Capture the cell that displays the provided text and extract its [x, y] central coordinate. 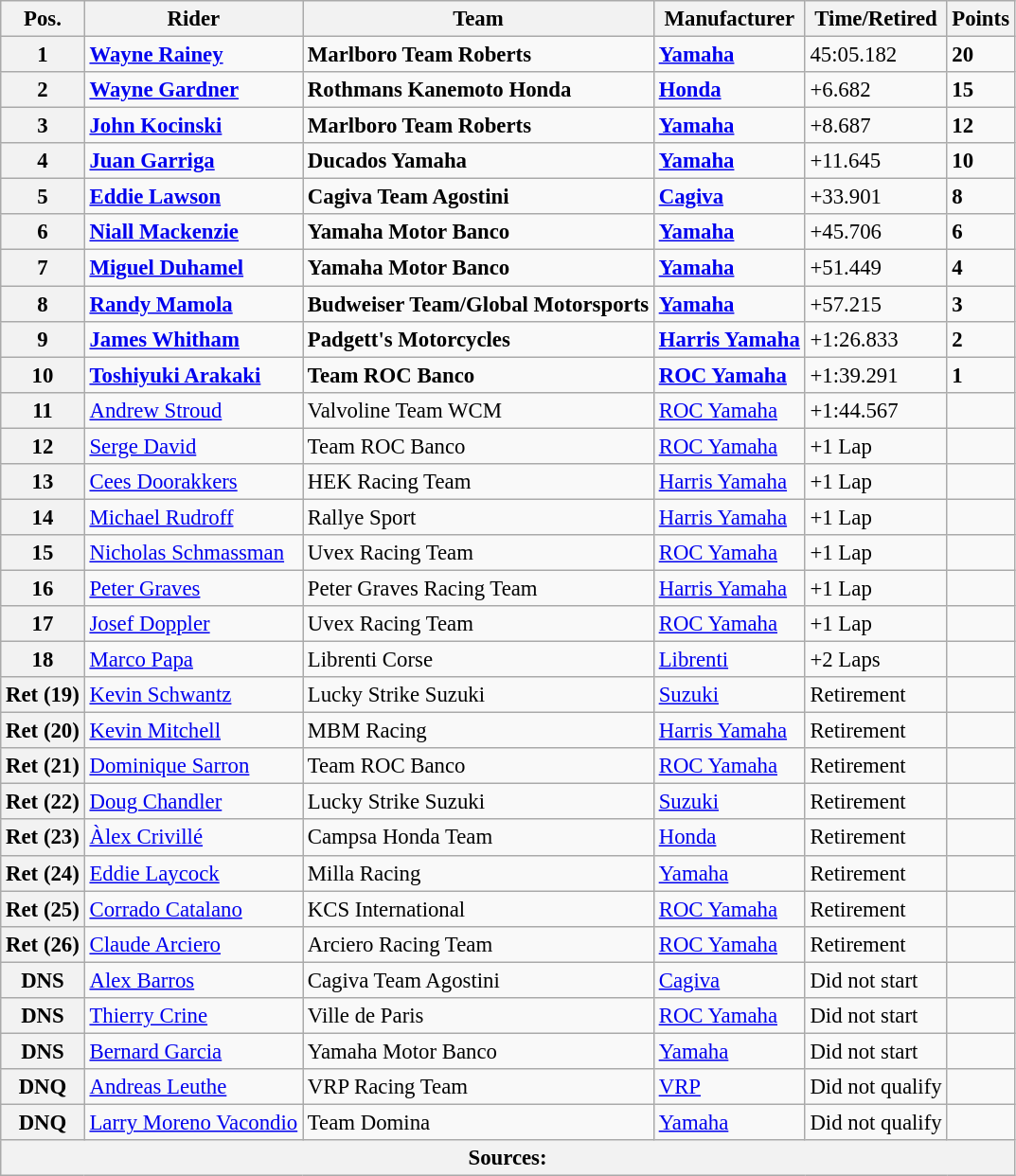
Niall Mackenzie [193, 232]
Claude Arciero [193, 944]
+57.215 [876, 304]
Alex Barros [193, 980]
45:05.182 [876, 55]
Corrado Catalano [193, 909]
+2 Laps [876, 660]
Wayne Gardner [193, 90]
Doug Chandler [193, 802]
Randy Mamola [193, 304]
Rallye Sport [479, 517]
Peter Graves [193, 588]
Dominique Sarron [193, 766]
Wayne Rainey [193, 55]
MBM Racing [479, 731]
Milla Racing [479, 873]
KCS International [479, 909]
+45.706 [876, 232]
Àlex Crivillé [193, 838]
+11.645 [876, 161]
Larry Moreno Vacondio [193, 1122]
+1:39.291 [876, 375]
Time/Retired [876, 19]
Librenti Corse [479, 660]
Ret (23) [43, 838]
16 [43, 588]
Manufacturer [729, 19]
Peter Graves Racing Team [479, 588]
Arciero Racing Team [479, 944]
Ville de Paris [479, 1016]
Serge David [193, 446]
14 [43, 517]
5 [43, 197]
Toshiyuki Arakaki [193, 375]
Valvoline Team WCM [479, 410]
Librenti [729, 660]
Andreas Leuthe [193, 1087]
Rothmans Kanemoto Honda [479, 90]
Budweiser Team/Global Motorsports [479, 304]
Cees Doorakkers [193, 482]
+1:26.833 [876, 339]
Kevin Schwantz [193, 695]
Points [981, 19]
Ret (26) [43, 944]
Sources: [508, 1158]
HEK Racing Team [479, 482]
Ret (20) [43, 731]
Bernard Garcia [193, 1051]
13 [43, 482]
17 [43, 624]
VRP Racing Team [479, 1087]
Juan Garriga [193, 161]
11 [43, 410]
Padgett's Motorcycles [479, 339]
Andrew Stroud [193, 410]
James Whitham [193, 339]
9 [43, 339]
Rider [193, 19]
Kevin Mitchell [193, 731]
Thierry Crine [193, 1016]
+1:44.567 [876, 410]
Nicholas Schmassman [193, 553]
7 [43, 268]
Eddie Lawson [193, 197]
VRP [729, 1087]
Team Domina [479, 1122]
Ret (19) [43, 695]
Ducados Yamaha [479, 161]
Eddie Laycock [193, 873]
+33.901 [876, 197]
Josef Doppler [193, 624]
Miguel Duhamel [193, 268]
Team [479, 19]
+6.682 [876, 90]
Ret (24) [43, 873]
Pos. [43, 19]
20 [981, 55]
John Kocinski [193, 126]
Ret (21) [43, 766]
Campsa Honda Team [479, 838]
Michael Rudroff [193, 517]
18 [43, 660]
+51.449 [876, 268]
Ret (25) [43, 909]
Ret (22) [43, 802]
+8.687 [876, 126]
Marco Papa [193, 660]
